Detect which cell encompasses the target text, then output its (x, y) center coordinate. 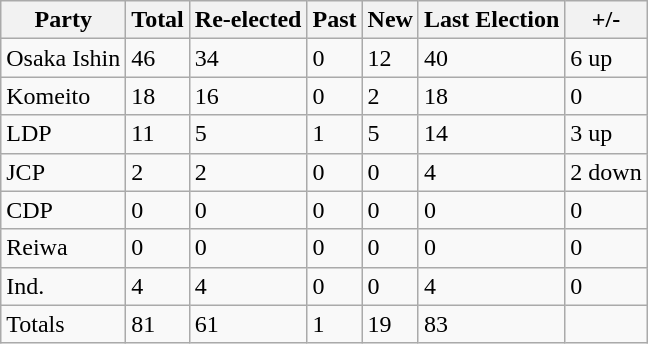
Reiwa (64, 248)
11 (158, 134)
12 (390, 58)
19 (390, 324)
CDP (64, 210)
14 (491, 134)
Last Election (491, 20)
Ind. (64, 286)
Osaka Ishin (64, 58)
16 (248, 96)
6 up (606, 58)
Komeito (64, 96)
New (390, 20)
Totals (64, 324)
+/- (606, 20)
Party (64, 20)
Re-elected (248, 20)
46 (158, 58)
JCP (64, 172)
40 (491, 58)
61 (248, 324)
LDP (64, 134)
81 (158, 324)
3 up (606, 134)
2 down (606, 172)
83 (491, 324)
34 (248, 58)
Past (334, 20)
Total (158, 20)
